Search for the cell housing the specified text and yield its (X, Y) center coordinate. 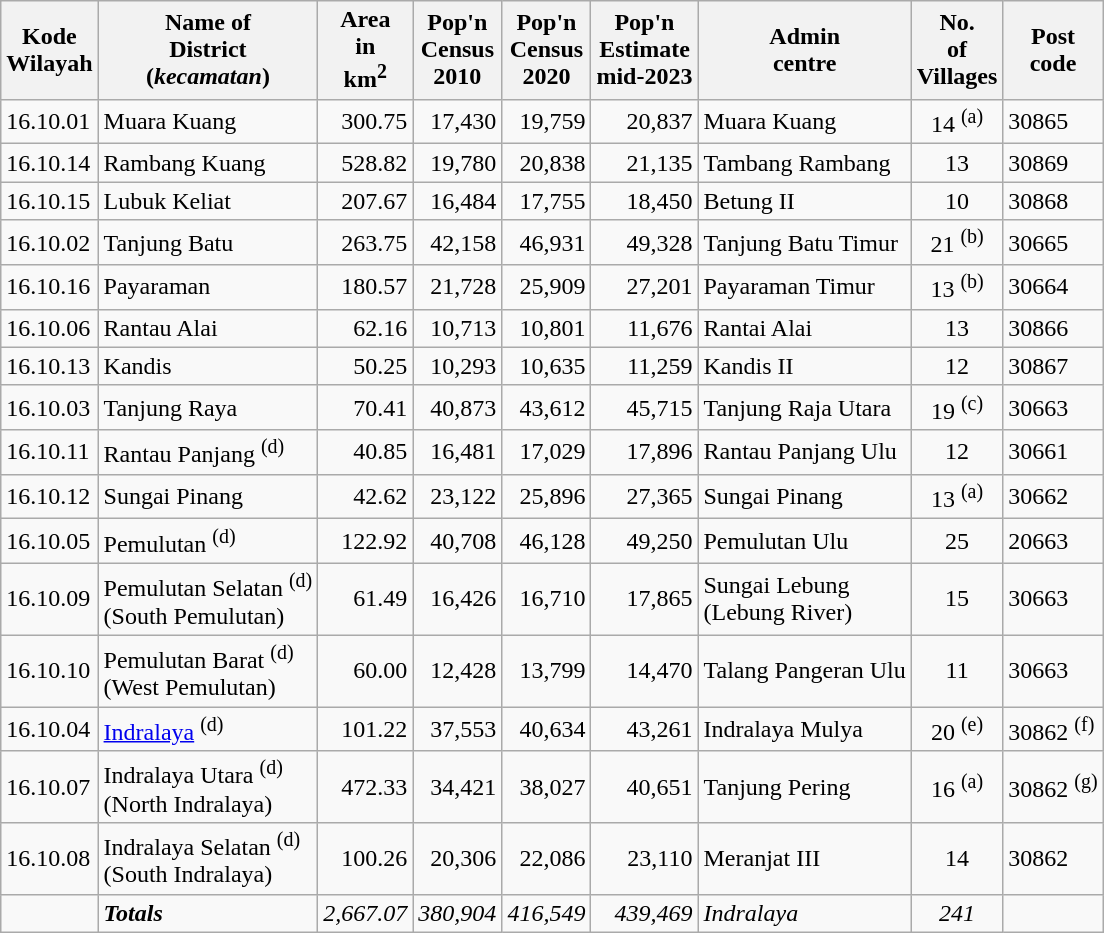
10 (957, 201)
Name ofDistrict(kecamatan) (208, 50)
10,713 (458, 328)
20,837 (644, 122)
25,909 (546, 288)
18,450 (644, 201)
Pemulutan Ulu (804, 542)
14 (a) (957, 122)
21 (b) (957, 242)
23,110 (644, 859)
49,250 (644, 542)
30662 (1053, 496)
30866 (1053, 328)
Tanjung Batu (208, 242)
19,780 (458, 163)
10,635 (546, 366)
19,759 (546, 122)
11,676 (644, 328)
16.10.10 (50, 671)
30868 (1053, 201)
16.10.08 (50, 859)
Rambang Kuang (208, 163)
Rantau Panjang Ulu (804, 452)
25 (957, 542)
40,873 (458, 408)
Post code (1053, 50)
Lubuk Keliat (208, 201)
30862 (1053, 859)
207.67 (366, 201)
Tambang Rambang (804, 163)
16.10.02 (50, 242)
16.10.05 (50, 542)
Admincentre (804, 50)
25,896 (546, 496)
61.49 (366, 599)
30862 (f) (1053, 730)
42,158 (458, 242)
22,086 (546, 859)
10,293 (458, 366)
27,201 (644, 288)
Tanjung Pering (804, 787)
62.16 (366, 328)
Kandis II (804, 366)
40,634 (546, 730)
23,122 (458, 496)
20663 (1053, 542)
30869 (1053, 163)
40,651 (644, 787)
16,481 (458, 452)
263.75 (366, 242)
30665 (1053, 242)
Meranjat III (804, 859)
16,426 (458, 599)
Payaraman Timur (804, 288)
17,865 (644, 599)
Area inkm2 (366, 50)
60.00 (366, 671)
17,755 (546, 201)
300.75 (366, 122)
16,710 (546, 599)
42.62 (366, 496)
11 (957, 671)
11,259 (644, 366)
17,430 (458, 122)
Indralaya (d) (208, 730)
Pop'nCensus2010 (458, 50)
No.ofVillages (957, 50)
Tanjung Raya (208, 408)
21,135 (644, 163)
Indralaya Mulya (804, 730)
40,708 (458, 542)
Rantau Alai (208, 328)
101.22 (366, 730)
Tanjung Batu Timur (804, 242)
2,667.07 (366, 913)
46,931 (546, 242)
38,027 (546, 787)
Indralaya Selatan (d) (South Indralaya) (208, 859)
16 (a) (957, 787)
13 (a) (957, 496)
17,896 (644, 452)
Indralaya (804, 913)
Pemulutan (d) (208, 542)
40.85 (366, 452)
30661 (1053, 452)
Tanjung Raja Utara (804, 408)
46,128 (546, 542)
16.10.16 (50, 288)
100.26 (366, 859)
122.92 (366, 542)
Rantai Alai (804, 328)
528.82 (366, 163)
Kode Wilayah (50, 50)
16.10.03 (50, 408)
16.10.01 (50, 122)
180.57 (366, 288)
Sungai Lebung (Lebung River) (804, 599)
Pop'nEstimatemid-2023 (644, 50)
380,904 (458, 913)
27,365 (644, 496)
16.10.07 (50, 787)
Rantau Panjang (d) (208, 452)
Betung II (804, 201)
16.10.11 (50, 452)
20,838 (546, 163)
20,306 (458, 859)
37,553 (458, 730)
20 (e) (957, 730)
Pop'nCensus2020 (546, 50)
30862 (g) (1053, 787)
16.10.14 (50, 163)
Pemulutan Selatan (d) (South Pemulutan) (208, 599)
Payaraman (208, 288)
439,469 (644, 913)
21,728 (458, 288)
19 (c) (957, 408)
34,421 (458, 787)
16,484 (458, 201)
16.10.12 (50, 496)
241 (957, 913)
16.10.15 (50, 201)
50.25 (366, 366)
30867 (1053, 366)
13,799 (546, 671)
43,612 (546, 408)
17,029 (546, 452)
13 (b) (957, 288)
12,428 (458, 671)
30865 (1053, 122)
70.41 (366, 408)
30664 (1053, 288)
43,261 (644, 730)
49,328 (644, 242)
45,715 (644, 408)
16.10.06 (50, 328)
Talang Pangeran Ulu (804, 671)
15 (957, 599)
Pemulutan Barat (d) (West Pemulutan) (208, 671)
Indralaya Utara (d) (North Indralaya) (208, 787)
Kandis (208, 366)
14,470 (644, 671)
416,549 (546, 913)
Totals (208, 913)
10,801 (546, 328)
16.10.09 (50, 599)
14 (957, 859)
16.10.04 (50, 730)
16.10.13 (50, 366)
472.33 (366, 787)
